Return the [x, y] coordinate for the center point of the cell that contains the specified text.  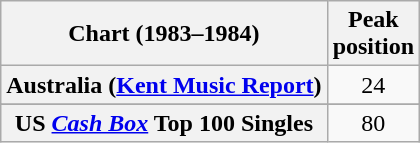
Peakposition [373, 34]
24 [373, 85]
Chart (1983–1984) [164, 34]
Australia (Kent Music Report) [164, 85]
US Cash Box Top 100 Singles [164, 123]
80 [373, 123]
